Determine the [x, y] coordinate at the center of the cell enclosing the given text.  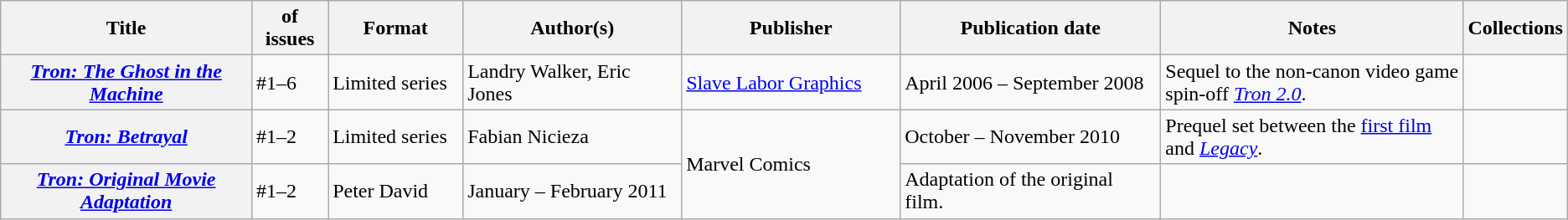
Adaptation of the original film. [1030, 191]
October – November 2010 [1030, 137]
Marvel Comics [791, 164]
#1–6 [290, 82]
of issues [290, 28]
Slave Labor Graphics [791, 82]
Author(s) [573, 28]
Tron: Betrayal [126, 137]
Title [126, 28]
Fabian Nicieza [573, 137]
Publication date [1030, 28]
January – February 2011 [573, 191]
Tron: Original Movie Adaptation [126, 191]
Sequel to the non-canon video game spin-off Tron 2.0. [1312, 82]
Notes [1312, 28]
Collections [1515, 28]
Tron: The Ghost in the Machine [126, 82]
Format [395, 28]
Prequel set between the first film and Legacy. [1312, 137]
Peter David [395, 191]
Landry Walker, Eric Jones [573, 82]
April 2006 – September 2008 [1030, 82]
Publisher [791, 28]
